From the cell containing the given text, extract its center point as (X, Y) coordinate. 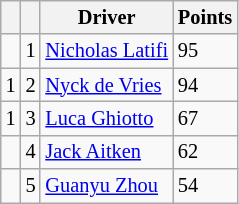
Jack Aitken (106, 152)
95 (205, 51)
94 (205, 85)
54 (205, 186)
Nyck de Vries (106, 85)
Driver (106, 17)
62 (205, 152)
5 (31, 186)
4 (31, 152)
Guanyu Zhou (106, 186)
Luca Ghiotto (106, 118)
2 (31, 85)
Nicholas Latifi (106, 51)
67 (205, 118)
3 (31, 118)
Points (205, 17)
